From the cell containing the given text, extract its center point as (x, y) coordinate. 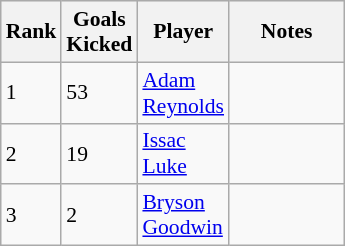
19 (99, 154)
Rank (32, 32)
53 (99, 92)
Notes (286, 32)
Adam Reynolds (183, 92)
Issac Luke (183, 154)
3 (32, 216)
1 (32, 92)
Bryson Goodwin (183, 216)
Goals Kicked (99, 32)
Player (183, 32)
